Detect which cell encompasses the target text, then output its [X, Y] center coordinate. 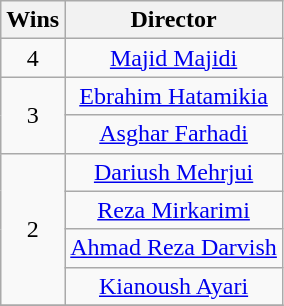
Director [174, 20]
Wins [33, 20]
3 [33, 115]
Ebrahim Hatamikia [174, 96]
Reza Mirkarimi [174, 210]
Ahmad Reza Darvish [174, 248]
2 [33, 229]
Asghar Farhadi [174, 134]
4 [33, 58]
Dariush Mehrjui [174, 172]
Kianoush Ayari [174, 286]
Majid Majidi [174, 58]
